From the cell containing the given text, extract its center point as (X, Y) coordinate. 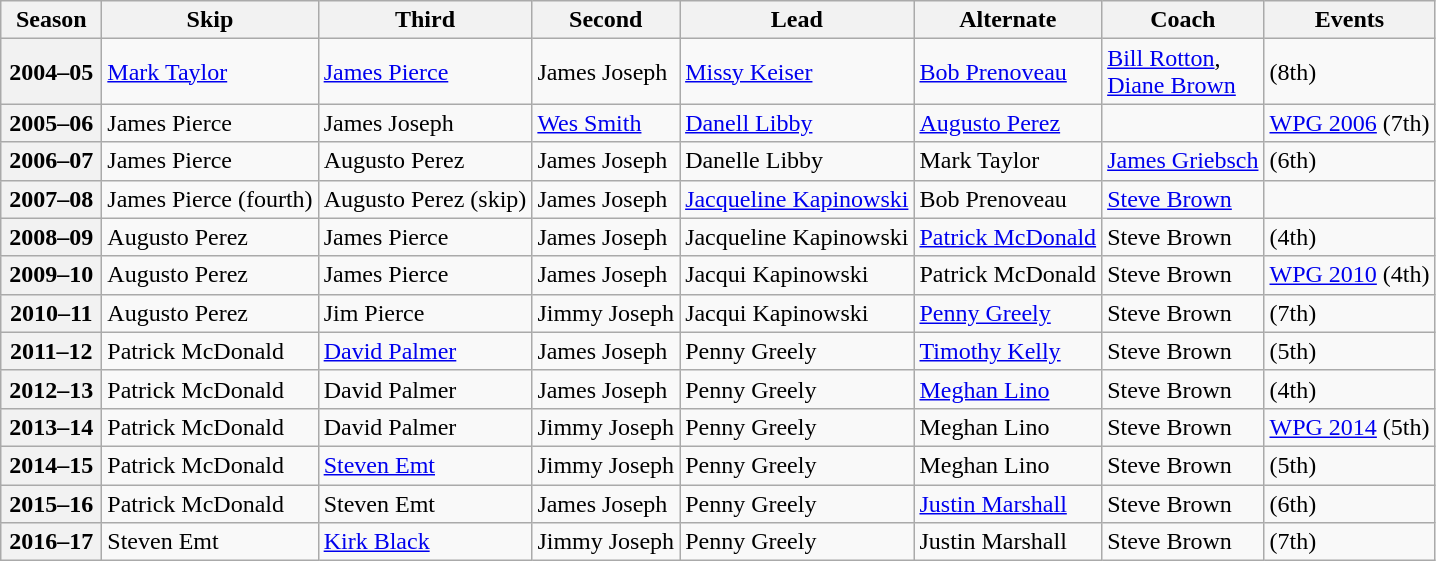
Events (1350, 20)
Augusto Perez (skip) (425, 199)
WPG 2014 (5th) (1350, 427)
2011–12 (52, 351)
2013–14 (52, 427)
Alternate (1008, 20)
Wes Smith (606, 123)
2004–05 (52, 72)
2008–09 (52, 237)
Third (425, 20)
Coach (1183, 20)
Jim Pierce (425, 313)
James Griebsch (1183, 161)
Lead (797, 20)
Danell Libby (797, 123)
WPG 2010 (4th) (1350, 275)
2015–16 (52, 503)
2014–15 (52, 465)
James Pierce (fourth) (210, 199)
2009–10 (52, 275)
Kirk Black (425, 542)
2007–08 (52, 199)
2016–17 (52, 542)
Skip (210, 20)
Missy Keiser (797, 72)
Second (606, 20)
2005–06 (52, 123)
Timothy Kelly (1008, 351)
Danelle Libby (797, 161)
(8th) (1350, 72)
Bill Rotton,Diane Brown (1183, 72)
2012–13 (52, 389)
WPG 2006 (7th) (1350, 123)
2006–07 (52, 161)
2010–11 (52, 313)
Season (52, 20)
